From the cell containing the given text, extract its center point as (x, y) coordinate. 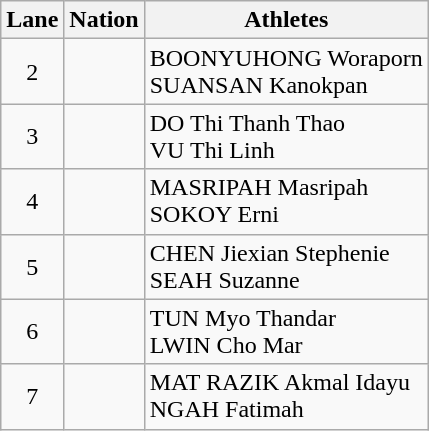
DO Thi Thanh Thao VU Thi Linh (286, 136)
3 (32, 136)
CHEN Jiexian Stephenie SEAH Suzanne (286, 266)
MASRIPAH Masripah SOKOY Erni (286, 202)
7 (32, 396)
Nation (104, 20)
BOONYUHONG Woraporn SUANSAN Kanokpan (286, 72)
MAT RAZIK Akmal Idayu NGAH Fatimah (286, 396)
Lane (32, 20)
4 (32, 202)
6 (32, 332)
5 (32, 266)
Athletes (286, 20)
TUN Myo Thandar LWIN Cho Mar (286, 332)
2 (32, 72)
